Provide the [X, Y] coordinate of the cell's center where the given text is located.  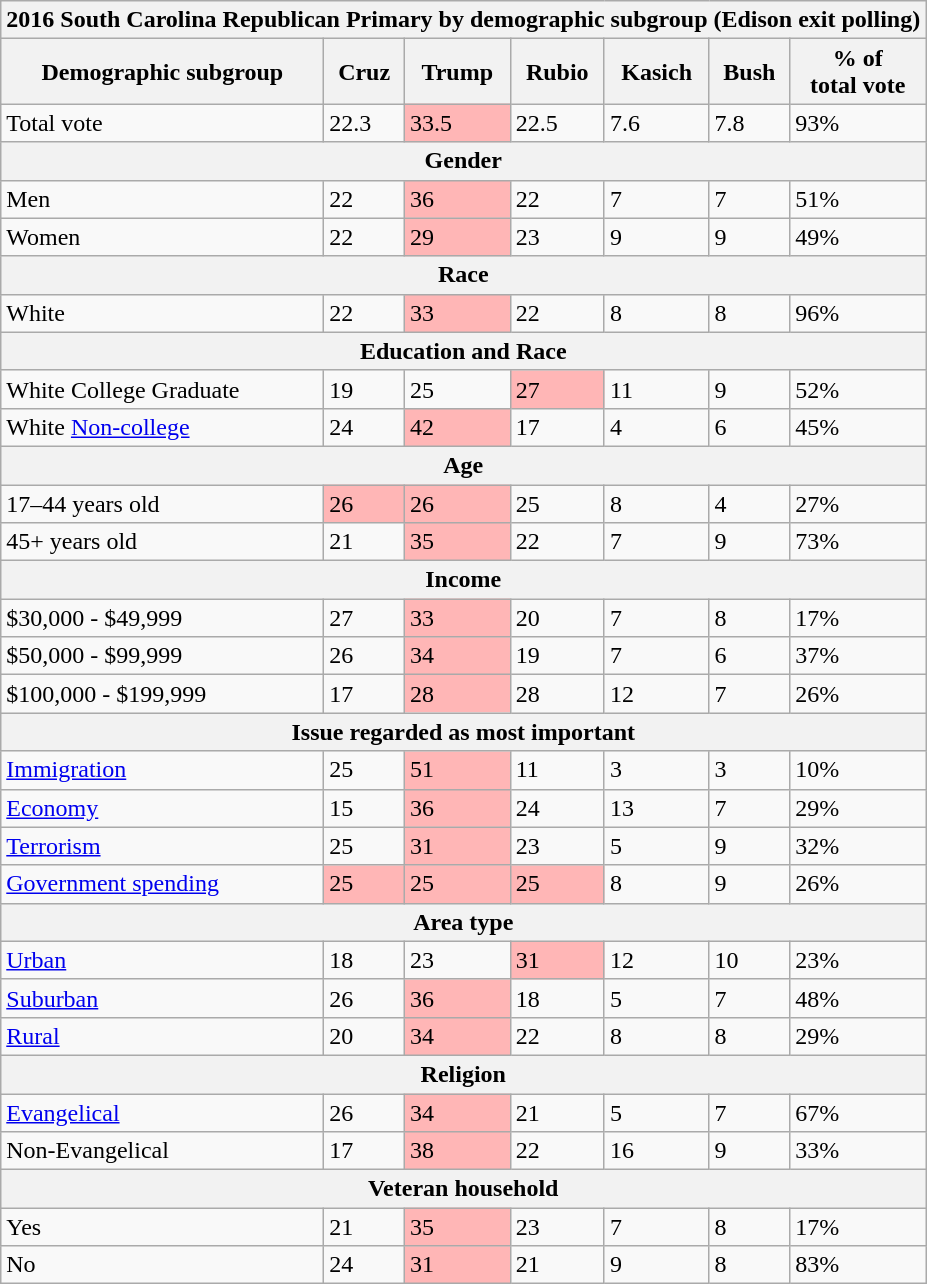
Education and Race [464, 351]
51% [858, 199]
27% [858, 503]
Religion [464, 1074]
23% [858, 960]
Terrorism [162, 846]
White College Graduate [162, 389]
Rubio [557, 72]
96% [858, 313]
10 [750, 960]
22.5 [557, 123]
73% [858, 542]
% oftotal vote [858, 72]
51 [457, 770]
Income [464, 580]
Bush [750, 72]
$30,000 - $49,999 [162, 618]
Government spending [162, 884]
Demographic subgroup [162, 72]
No [162, 1265]
Veteran household [464, 1189]
Suburban [162, 998]
Economy [162, 808]
29 [457, 237]
67% [858, 1113]
83% [858, 1265]
13 [656, 808]
Women [162, 237]
7.6 [656, 123]
Evangelical [162, 1113]
33% [858, 1151]
48% [858, 998]
Total vote [162, 123]
Rural [162, 1036]
Area type [464, 922]
17–44 years old [162, 503]
Issue regarded as most important [464, 732]
$100,000 - $199,999 [162, 694]
Yes [162, 1227]
22.3 [364, 123]
Men [162, 199]
Gender [464, 161]
42 [457, 427]
Cruz [364, 72]
38 [457, 1151]
Trump [457, 72]
$50,000 - $99,999 [162, 656]
Race [464, 275]
45% [858, 427]
Immigration [162, 770]
10% [858, 770]
93% [858, 123]
15 [364, 808]
White Non-college [162, 427]
32% [858, 846]
16 [656, 1151]
45+ years old [162, 542]
33.5 [457, 123]
49% [858, 237]
Urban [162, 960]
White [162, 313]
52% [858, 389]
7.8 [750, 123]
Age [464, 465]
Non-Evangelical [162, 1151]
2016 South Carolina Republican Primary by demographic subgroup (Edison exit polling) [464, 20]
Kasich [656, 72]
37% [858, 656]
